Find where the given text appears and provide that cell's center as [X, Y] coordinate. 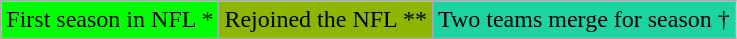
First season in NFL * [110, 20]
Two teams merge for season † [584, 20]
Rejoined the NFL ** [326, 20]
